Pinpoint the cell where the given text exists, returning its (x, y) midpoint coordinate. 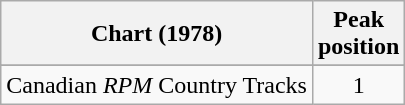
1 (358, 85)
Chart (1978) (157, 34)
Canadian RPM Country Tracks (157, 85)
Peakposition (358, 34)
